Find where the given text appears and provide that cell's center as [X, Y] coordinate. 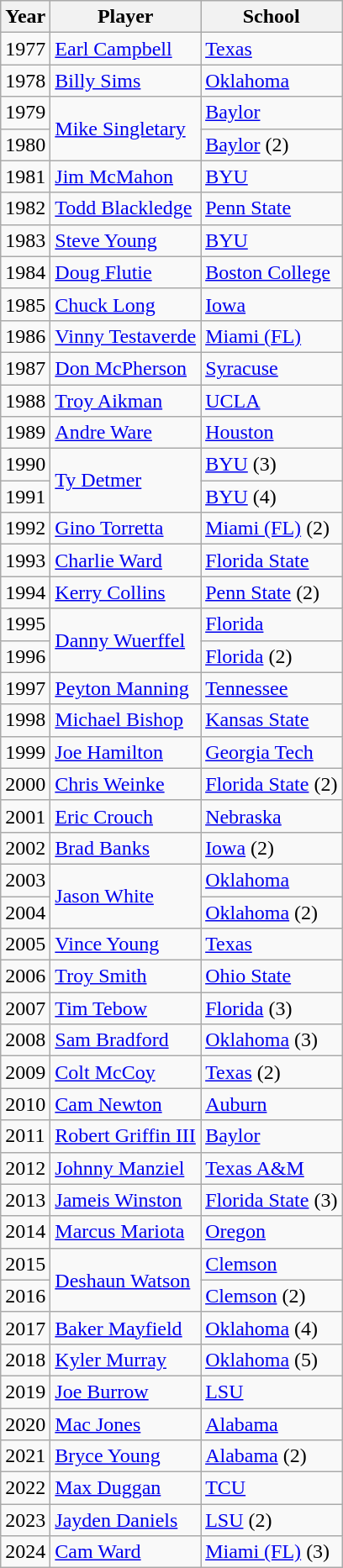
2014 [25, 1232]
2007 [25, 1008]
2015 [25, 1264]
1992 [25, 529]
2011 [25, 1136]
Todd Blackledge [126, 208]
Brad Banks [126, 848]
Clemson [272, 1264]
1989 [25, 433]
Oklahoma (4) [272, 1328]
Chuck Long [126, 304]
1977 [25, 49]
Georgia Tech [272, 752]
Peyton Manning [126, 688]
Iowa [272, 304]
Bryce Young [126, 1456]
Miami (FL) [272, 336]
2019 [25, 1392]
2004 [25, 912]
2009 [25, 1072]
1986 [25, 336]
Houston [272, 433]
1993 [25, 560]
Sam Bradford [126, 1040]
Jameis Winston [126, 1200]
Doug Flutie [126, 272]
2021 [25, 1456]
2001 [25, 816]
2010 [25, 1104]
UCLA [272, 401]
Florida (2) [272, 656]
Earl Campbell [126, 49]
1997 [25, 688]
2020 [25, 1424]
1985 [25, 304]
Oklahoma (3) [272, 1040]
1982 [25, 208]
Auburn [272, 1104]
2005 [25, 944]
2017 [25, 1328]
Florida State (2) [272, 784]
Johnny Manziel [126, 1168]
Steve Young [126, 240]
Kyler Murray [126, 1360]
2023 [25, 1520]
Charlie Ward [126, 560]
2008 [25, 1040]
LSU [272, 1392]
2013 [25, 1200]
2000 [25, 784]
1980 [25, 145]
Billy Sims [126, 81]
Miami (FL) (2) [272, 529]
2006 [25, 976]
Oregon [272, 1232]
1994 [25, 592]
Mac Jones [126, 1424]
Gino Torretta [126, 529]
1984 [25, 272]
Danny Wuerffel [126, 640]
2024 [25, 1552]
1983 [25, 240]
1995 [25, 624]
Andre Ware [126, 433]
Colt McCoy [126, 1072]
Alabama (2) [272, 1456]
2003 [25, 880]
Vince Young [126, 944]
Eric Crouch [126, 816]
Clemson (2) [272, 1296]
Cam Newton [126, 1104]
Penn State (2) [272, 592]
Texas A&M [272, 1168]
Marcus Mariota [126, 1232]
School [272, 17]
Jason White [126, 896]
Boston College [272, 272]
2012 [25, 1168]
Kansas State [272, 720]
1996 [25, 656]
Cam Ward [126, 1552]
1999 [25, 752]
Mike Singletary [126, 129]
Iowa (2) [272, 848]
Kerry Collins [126, 592]
1998 [25, 720]
Texas (2) [272, 1072]
Max Duggan [126, 1488]
1990 [25, 465]
Joe Burrow [126, 1392]
Ohio State [272, 976]
Deshaun Watson [126, 1280]
Jayden Daniels [126, 1520]
Syracuse [272, 368]
1979 [25, 113]
Joe Hamilton [126, 752]
2002 [25, 848]
Florida State (3) [272, 1200]
2018 [25, 1360]
Troy Aikman [126, 401]
Nebraska [272, 816]
Jim McMahon [126, 176]
Ty Detmer [126, 481]
Tim Tebow [126, 1008]
Vinny Testaverde [126, 336]
1988 [25, 401]
Troy Smith [126, 976]
Robert Griffin III [126, 1136]
LSU (2) [272, 1520]
1991 [25, 497]
BYU (3) [272, 465]
Tennessee [272, 688]
Oklahoma (5) [272, 1360]
Baker Mayfield [126, 1328]
Oklahoma (2) [272, 912]
Chris Weinke [126, 784]
Penn State [272, 208]
TCU [272, 1488]
Year [25, 17]
1978 [25, 81]
1981 [25, 176]
Player [126, 17]
2016 [25, 1296]
BYU (4) [272, 497]
1987 [25, 368]
Florida State [272, 560]
Baylor (2) [272, 145]
Don McPherson [126, 368]
Florida (3) [272, 1008]
Michael Bishop [126, 720]
2022 [25, 1488]
Miami (FL) (3) [272, 1552]
Florida [272, 624]
Alabama [272, 1424]
